Scan for the cell matching the given text and deliver its (X, Y) coordinate at center. 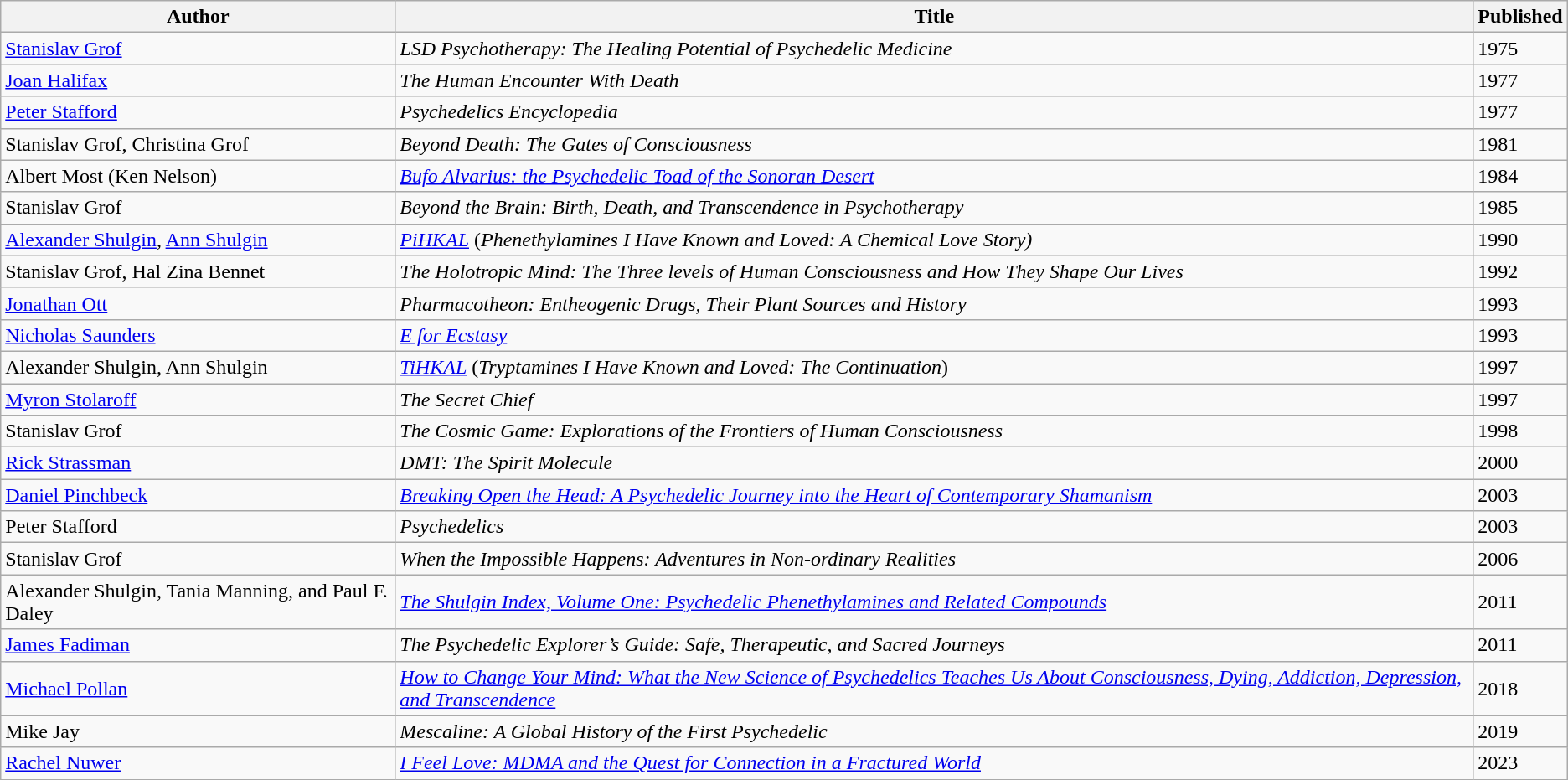
Myron Stolaroff (198, 400)
1984 (1520, 176)
Published (1520, 17)
Beyond Death: The Gates of Consciousness (935, 144)
1975 (1520, 49)
LSD Psychotherapy: The Healing Potential of Psychedelic Medicine (935, 49)
2000 (1520, 463)
Psychedelics Encyclopedia (935, 112)
Breaking Open the Head: A Psychedelic Journey into the Heart of Contemporary Shamanism (935, 495)
Rick Strassman (198, 463)
1990 (1520, 240)
Albert Most (Ken Nelson) (198, 176)
The Secret Chief (935, 400)
The Psychedelic Explorer’s Guide: Safe, Therapeutic, and Sacred Journeys (935, 645)
Title (935, 17)
Bufo Alvarius: the Psychedelic Toad of the Sonoran Desert (935, 176)
James Fadiman (198, 645)
2018 (1520, 689)
Pharmacotheon: Entheogenic Drugs, Their Plant Sources and History (935, 303)
Michael Pollan (198, 689)
Rachel Nuwer (198, 763)
1985 (1520, 208)
Mescaline: A Global History of the First Psychedelic (935, 731)
Beyond the Brain: Birth, Death, and Transcendence in Psychotherapy (935, 208)
1981 (1520, 144)
Alexander Shulgin, Tania Manning, and Paul F. Daley (198, 602)
Stanislav Grof, Christina Grof (198, 144)
Author (198, 17)
Daniel Pinchbeck (198, 495)
When the Impossible Happens: Adventures in Non-ordinary Realities (935, 559)
Stanislav Grof, Hal Zina Bennet (198, 271)
2006 (1520, 559)
1998 (1520, 431)
DMT: The Spirit Molecule (935, 463)
2019 (1520, 731)
The Human Encounter With Death (935, 80)
Nicholas Saunders (198, 335)
I Feel Love: MDMA and the Quest for Connection in a Fractured World (935, 763)
Mike Jay (198, 731)
TiHKAL (Tryptamines I Have Known and Loved: The Continuation) (935, 367)
The Holotropic Mind: The Three levels of Human Consciousness and How They Shape Our Lives (935, 271)
PiHKAL (Phenethylamines I Have Known and Loved: A Chemical Love Story) (935, 240)
Jonathan Ott (198, 303)
How to Change Your Mind: What the New Science of Psychedelics Teaches Us About Consciousness, Dying, Addiction, Depression, and Transcendence (935, 689)
E for Ecstasy (935, 335)
Joan Halifax (198, 80)
2023 (1520, 763)
The Cosmic Game: Explorations of the Frontiers of Human Consciousness (935, 431)
Psychedelics (935, 527)
1992 (1520, 271)
The Shulgin Index, Volume One: Psychedelic Phenethylamines and Related Compounds (935, 602)
